Scan for the cell matching the given text and deliver its [x, y] coordinate at center. 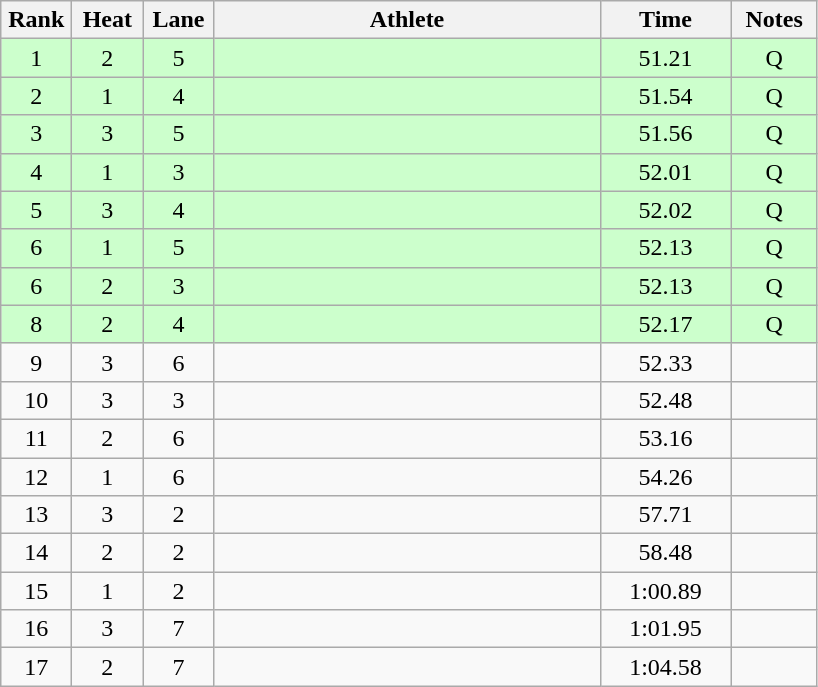
9 [36, 362]
52.48 [666, 400]
16 [36, 629]
13 [36, 515]
15 [36, 591]
Heat [108, 20]
Notes [774, 20]
10 [36, 400]
57.71 [666, 515]
52.33 [666, 362]
17 [36, 667]
52.02 [666, 210]
11 [36, 438]
52.17 [666, 324]
1:04.58 [666, 667]
51.21 [666, 58]
Athlete [407, 20]
8 [36, 324]
51.54 [666, 96]
Time [666, 20]
58.48 [666, 553]
51.56 [666, 134]
Rank [36, 20]
53.16 [666, 438]
14 [36, 553]
1:00.89 [666, 591]
1:01.95 [666, 629]
Lane [178, 20]
12 [36, 477]
52.01 [666, 172]
54.26 [666, 477]
